Return [x, y] of the center of cell containing provided text 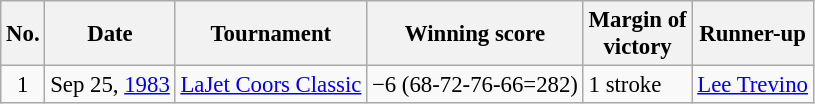
Margin ofvictory [638, 34]
Lee Trevino [752, 85]
1 [23, 85]
LaJet Coors Classic [271, 85]
No. [23, 34]
1 stroke [638, 85]
Runner-up [752, 34]
Sep 25, 1983 [110, 85]
Date [110, 34]
−6 (68-72-76-66=282) [476, 85]
Winning score [476, 34]
Tournament [271, 34]
